Determine the [x, y] coordinate at the center of the cell enclosing the given text.  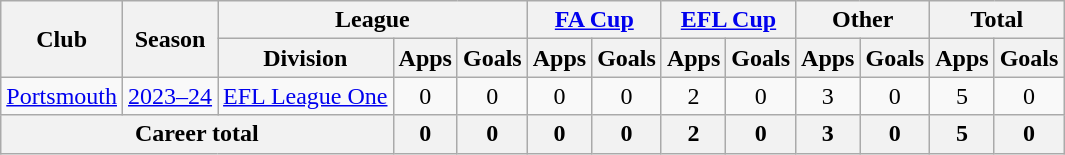
Other [863, 20]
EFL League One [306, 96]
Total [997, 20]
Career total [197, 134]
Season [170, 39]
Division [306, 58]
Portsmouth [62, 96]
FA Cup [594, 20]
Club [62, 39]
2023–24 [170, 96]
League [373, 20]
EFL Cup [728, 20]
